Identify which cell holds the provided text, then report its (X, Y) central coordinate. 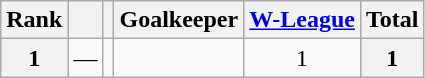
Goalkeeper (179, 20)
W-League (302, 20)
Total (393, 20)
— (86, 58)
Rank (34, 20)
